Search for the cell housing the specified text and yield its [X, Y] center coordinate. 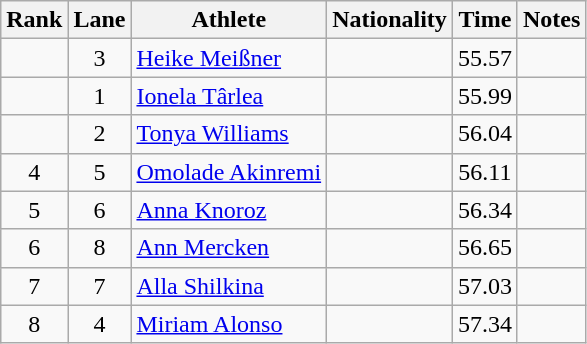
Omolade Akinremi [229, 172]
2 [100, 134]
Anna Knoroz [229, 210]
56.04 [484, 134]
Rank [34, 20]
Time [484, 20]
57.03 [484, 286]
Athlete [229, 20]
Ionela Târlea [229, 96]
56.34 [484, 210]
56.65 [484, 248]
57.34 [484, 324]
Alla Shilkina [229, 286]
Heike Meißner [229, 58]
55.57 [484, 58]
Ann Mercken [229, 248]
3 [100, 58]
Tonya Williams [229, 134]
1 [100, 96]
55.99 [484, 96]
Miriam Alonso [229, 324]
56.11 [484, 172]
Nationality [390, 20]
Notes [551, 20]
Lane [100, 20]
